Identify which cell holds the provided text, then report its [x, y] central coordinate. 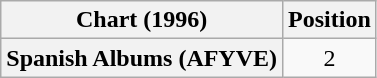
2 [330, 58]
Position [330, 20]
Chart (1996) [142, 20]
Spanish Albums (AFYVE) [142, 58]
